Detect which cell encompasses the target text, then output its (X, Y) center coordinate. 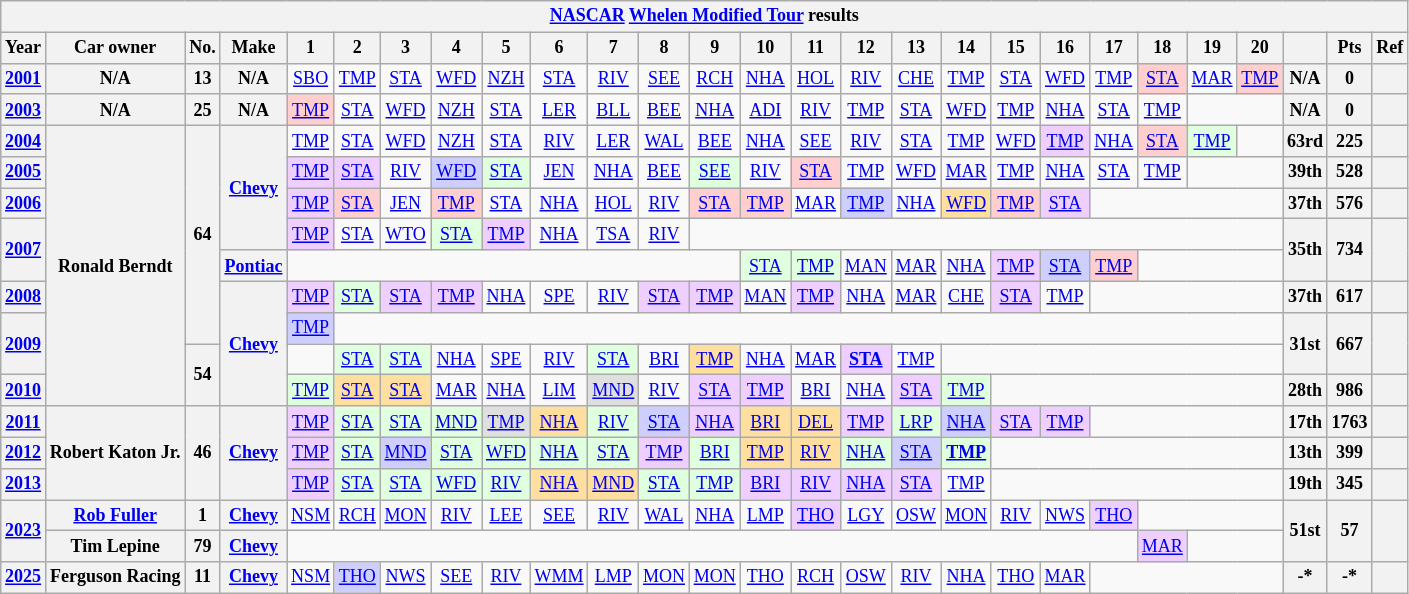
19 (1212, 48)
8 (664, 48)
No. (202, 48)
6 (559, 48)
35th (1306, 250)
Ronald Berndt (115, 266)
20 (1260, 48)
WTO (406, 234)
Year (24, 48)
576 (1350, 204)
2006 (24, 204)
17th (1306, 422)
2005 (24, 172)
SBO (311, 78)
399 (1350, 452)
57 (1350, 531)
13th (1306, 452)
NASCAR Whelen Modified Tour results (704, 16)
25 (202, 110)
2011 (24, 422)
986 (1350, 390)
2 (357, 48)
9 (714, 48)
16 (1065, 48)
28th (1306, 390)
2012 (24, 452)
345 (1350, 484)
2004 (24, 140)
10 (766, 48)
2010 (24, 390)
Pontiac (254, 266)
79 (202, 546)
617 (1350, 296)
LEE (506, 516)
3 (406, 48)
667 (1350, 343)
64 (202, 234)
54 (202, 375)
31st (1306, 343)
LIM (559, 390)
528 (1350, 172)
7 (614, 48)
18 (1163, 48)
1763 (1350, 422)
LGY (866, 516)
2001 (24, 78)
2013 (24, 484)
19th (1306, 484)
BLL (614, 110)
DEL (816, 422)
ADI (766, 110)
Ref (1390, 48)
Ferguson Racing (115, 578)
2007 (24, 250)
Make (254, 48)
17 (1114, 48)
51st (1306, 531)
Car owner (115, 48)
2008 (24, 296)
46 (202, 453)
12 (866, 48)
Pts (1350, 48)
225 (1350, 140)
63rd (1306, 140)
4 (456, 48)
Rob Fuller (115, 516)
734 (1350, 250)
2003 (24, 110)
Robert Katon Jr. (115, 453)
2023 (24, 531)
WMM (559, 578)
14 (966, 48)
39th (1306, 172)
2025 (24, 578)
Tim Lepine (115, 546)
LRP (916, 422)
2009 (24, 343)
TSA (614, 234)
15 (1016, 48)
5 (506, 48)
